Return the [X, Y] coordinate for the center point of the cell that contains the specified text.  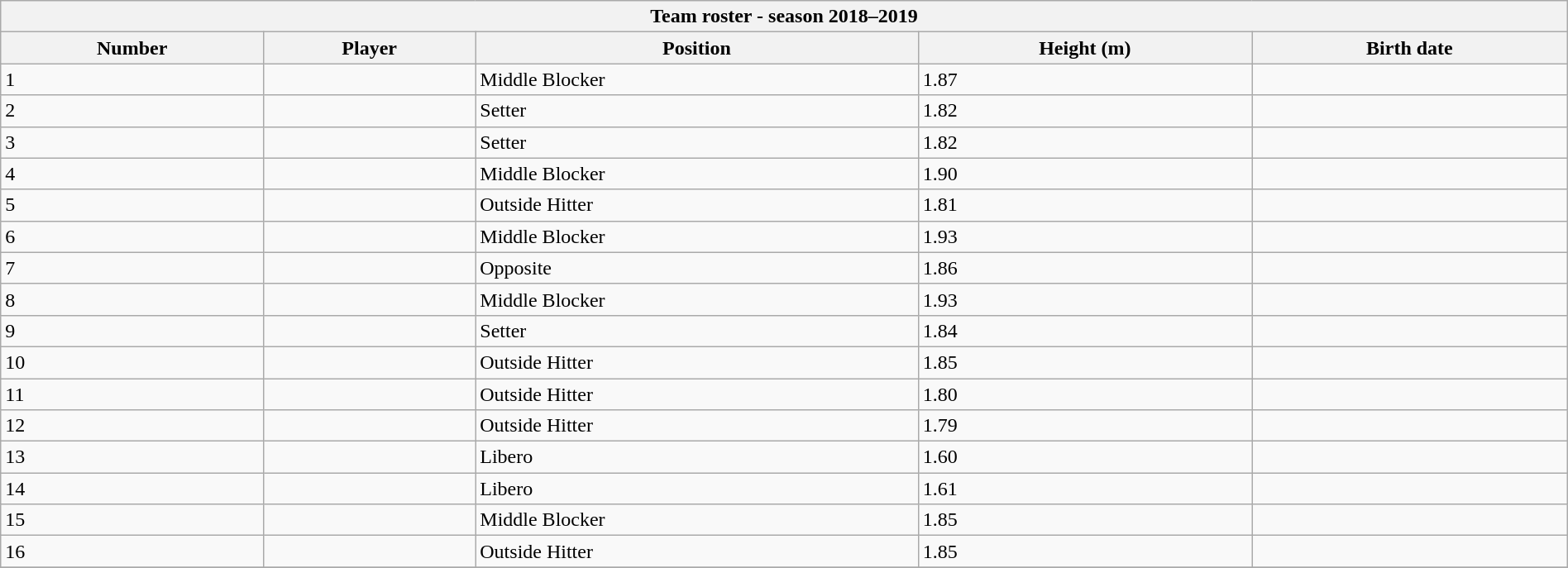
Position [696, 48]
10 [132, 362]
Height (m) [1085, 48]
3 [132, 142]
Player [370, 48]
Team roster - season 2018–2019 [784, 17]
4 [132, 174]
1.81 [1085, 205]
1.61 [1085, 489]
9 [132, 331]
Birth date [1410, 48]
16 [132, 551]
1 [132, 79]
Number [132, 48]
11 [132, 394]
1.60 [1085, 457]
1.90 [1085, 174]
2 [132, 111]
5 [132, 205]
14 [132, 489]
12 [132, 426]
15 [132, 520]
1.80 [1085, 394]
13 [132, 457]
1.84 [1085, 331]
1.79 [1085, 426]
1.87 [1085, 79]
Opposite [696, 268]
7 [132, 268]
8 [132, 299]
6 [132, 236]
1.86 [1085, 268]
